Detect which cell encompasses the target text, then output its [X, Y] center coordinate. 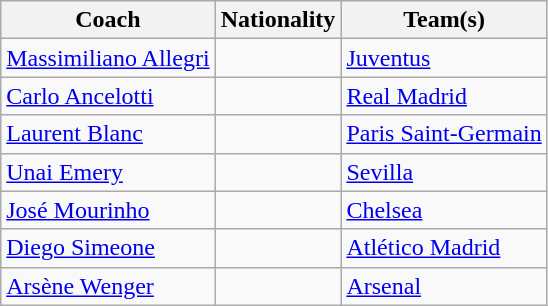
Atlético Madrid [444, 248]
Laurent Blanc [108, 134]
Team(s) [444, 20]
Chelsea [444, 210]
Unai Emery [108, 172]
Arsenal [444, 286]
Juventus [444, 58]
Diego Simeone [108, 248]
Carlo Ancelotti [108, 96]
Paris Saint-Germain [444, 134]
Arsène Wenger [108, 286]
Nationality [278, 20]
Coach [108, 20]
Sevilla [444, 172]
José Mourinho [108, 210]
Massimiliano Allegri [108, 58]
Real Madrid [444, 96]
